Identify which cell holds the provided text, then report its [X, Y] central coordinate. 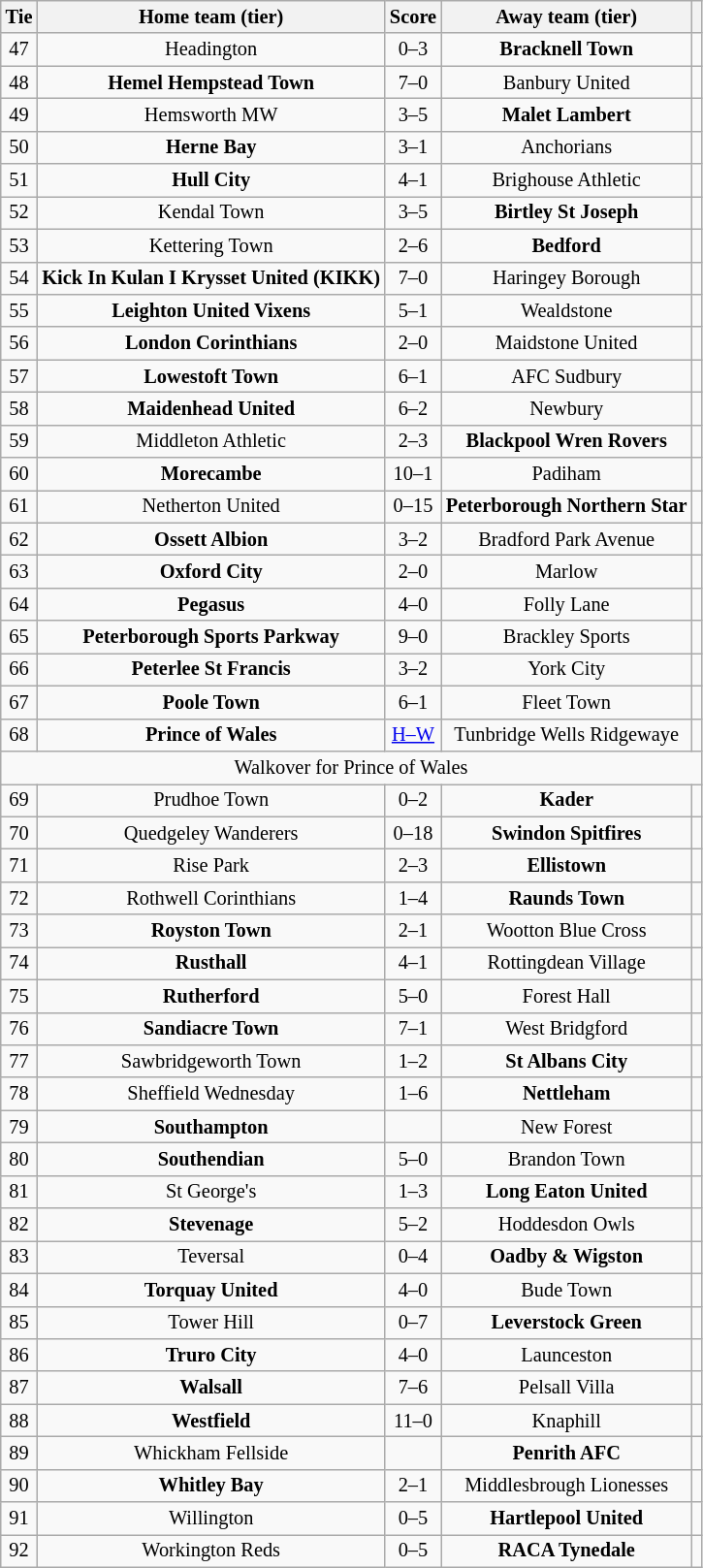
Brackley Sports [566, 637]
Away team (tier) [566, 16]
Teversal [211, 1257]
Ossett Albion [211, 539]
7–6 [413, 1388]
St George's [211, 1192]
Middleton Athletic [211, 441]
2–6 [413, 245]
Rutherford [211, 996]
Workington Reds [211, 1551]
5–2 [413, 1225]
Maidenhead United [211, 408]
55 [19, 310]
1–6 [413, 1094]
Wealdstone [566, 310]
71 [19, 865]
6–2 [413, 408]
83 [19, 1257]
89 [19, 1453]
66 [19, 669]
Southampton [211, 1127]
Sawbridgeworth Town [211, 1061]
Wootton Blue Cross [566, 931]
Home team (tier) [211, 16]
84 [19, 1290]
68 [19, 735]
Launceston [566, 1355]
Swindon Spitfires [566, 833]
Rottingdean Village [566, 963]
48 [19, 82]
West Bridgford [566, 1029]
Peterlee St Francis [211, 669]
Brighouse Athletic [566, 180]
Score [413, 16]
82 [19, 1225]
77 [19, 1061]
Rothwell Corinthians [211, 898]
74 [19, 963]
60 [19, 474]
RACA Tynedale [566, 1551]
London Corinthians [211, 343]
Kendal Town [211, 212]
10–1 [413, 474]
52 [19, 212]
Poole Town [211, 702]
Headington [211, 49]
Willington [211, 1519]
Pelsall Villa [566, 1388]
63 [19, 571]
Bedford [566, 245]
Sandiacre Town [211, 1029]
Malet Lambert [566, 114]
H–W [413, 735]
0–2 [413, 800]
1–2 [413, 1061]
78 [19, 1094]
Padiham [566, 474]
Forest Hall [566, 996]
86 [19, 1355]
72 [19, 898]
Bradford Park Avenue [566, 539]
Prince of Wales [211, 735]
Truro City [211, 1355]
York City [566, 669]
47 [19, 49]
73 [19, 931]
Quedgeley Wanderers [211, 833]
Birtley St Joseph [566, 212]
61 [19, 506]
Torquay United [211, 1290]
0–3 [413, 49]
Haringey Borough [566, 278]
Walsall [211, 1388]
5–1 [413, 310]
57 [19, 376]
Bude Town [566, 1290]
91 [19, 1519]
Raunds Town [566, 898]
70 [19, 833]
75 [19, 996]
Newbury [566, 408]
54 [19, 278]
Middlesbrough Lionesses [566, 1486]
Southendian [211, 1159]
Lowestoft Town [211, 376]
Kader [566, 800]
0–4 [413, 1257]
Leverstock Green [566, 1323]
Bracknell Town [566, 49]
50 [19, 147]
Penrith AFC [566, 1453]
0–15 [413, 506]
Rusthall [211, 963]
Whickham Fellside [211, 1453]
AFC Sudbury [566, 376]
Knaphill [566, 1421]
56 [19, 343]
Oxford City [211, 571]
Fleet Town [566, 702]
Kettering Town [211, 245]
Netherton United [211, 506]
Walkover for Prince of Wales [351, 767]
New Forest [566, 1127]
0–7 [413, 1323]
Morecambe [211, 474]
Herne Bay [211, 147]
92 [19, 1551]
Folly Lane [566, 604]
Long Eaton United [566, 1192]
79 [19, 1127]
Banbury United [566, 82]
90 [19, 1486]
3–1 [413, 147]
87 [19, 1388]
1–4 [413, 898]
67 [19, 702]
St Albans City [566, 1061]
85 [19, 1323]
Blackpool Wren Rovers [566, 441]
Anchorians [566, 147]
Hemsworth MW [211, 114]
Peterborough Northern Star [566, 506]
1–3 [413, 1192]
Brandon Town [566, 1159]
Rise Park [211, 865]
62 [19, 539]
9–0 [413, 637]
Pegasus [211, 604]
Peterborough Sports Parkway [211, 637]
Leighton United Vixens [211, 310]
51 [19, 180]
81 [19, 1192]
59 [19, 441]
Maidstone United [566, 343]
Sheffield Wednesday [211, 1094]
Westfield [211, 1421]
Hoddesdon Owls [566, 1225]
49 [19, 114]
Tie [19, 16]
65 [19, 637]
Whitley Bay [211, 1486]
Oadby & Wigston [566, 1257]
Tower Hill [211, 1323]
Hull City [211, 180]
11–0 [413, 1421]
76 [19, 1029]
Nettleham [566, 1094]
Ellistown [566, 865]
Royston Town [211, 931]
Hemel Hempstead Town [211, 82]
Tunbridge Wells Ridgewaye [566, 735]
69 [19, 800]
64 [19, 604]
88 [19, 1421]
Prudhoe Town [211, 800]
0–18 [413, 833]
Marlow [566, 571]
Hartlepool United [566, 1519]
Kick In Kulan I Krysset United (KIKK) [211, 278]
Stevenage [211, 1225]
58 [19, 408]
80 [19, 1159]
7–1 [413, 1029]
53 [19, 245]
